Search for the cell housing the specified text and yield its [x, y] center coordinate. 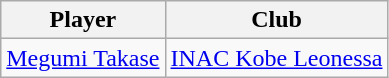
Player [83, 20]
INAC Kobe Leonessa [276, 58]
Megumi Takase [83, 58]
Club [276, 20]
